For the text-containing cell, return its midpoint in (x, y) coordinate format. 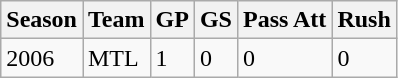
1 (172, 58)
GS (216, 20)
Rush (364, 20)
Pass Att (284, 20)
Season (42, 20)
Team (116, 20)
MTL (116, 58)
2006 (42, 58)
GP (172, 20)
